Determine the (x, y) coordinate at the center of the cell enclosing the given text.  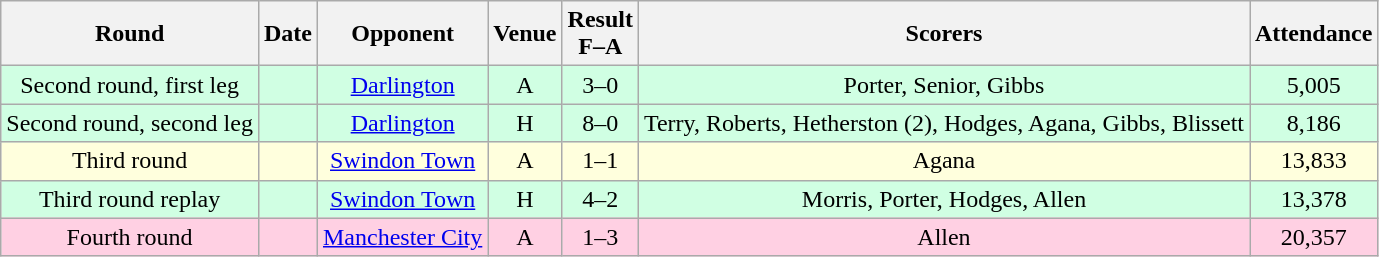
8–0 (600, 123)
1–3 (600, 237)
Manchester City (402, 237)
Venue (525, 34)
Fourth round (130, 237)
4–2 (600, 199)
Second round, second leg (130, 123)
Allen (944, 237)
3–0 (600, 85)
Agana (944, 161)
Third round replay (130, 199)
20,357 (1314, 237)
5,005 (1314, 85)
Porter, Senior, Gibbs (944, 85)
Terry, Roberts, Hetherston (2), Hodges, Agana, Gibbs, Blissett (944, 123)
Third round (130, 161)
13,378 (1314, 199)
Morris, Porter, Hodges, Allen (944, 199)
Attendance (1314, 34)
Scorers (944, 34)
ResultF–A (600, 34)
Date (288, 34)
Opponent (402, 34)
1–1 (600, 161)
8,186 (1314, 123)
Round (130, 34)
13,833 (1314, 161)
Second round, first leg (130, 85)
